Return [X, Y] of the center of cell containing provided text 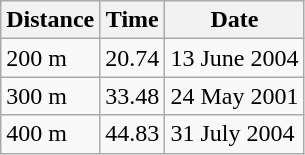
20.74 [132, 58]
31 July 2004 [234, 134]
200 m [50, 58]
Time [132, 20]
Distance [50, 20]
400 m [50, 134]
Date [234, 20]
44.83 [132, 134]
300 m [50, 96]
13 June 2004 [234, 58]
33.48 [132, 96]
24 May 2001 [234, 96]
